Capture the cell that displays the provided text and extract its (X, Y) central coordinate. 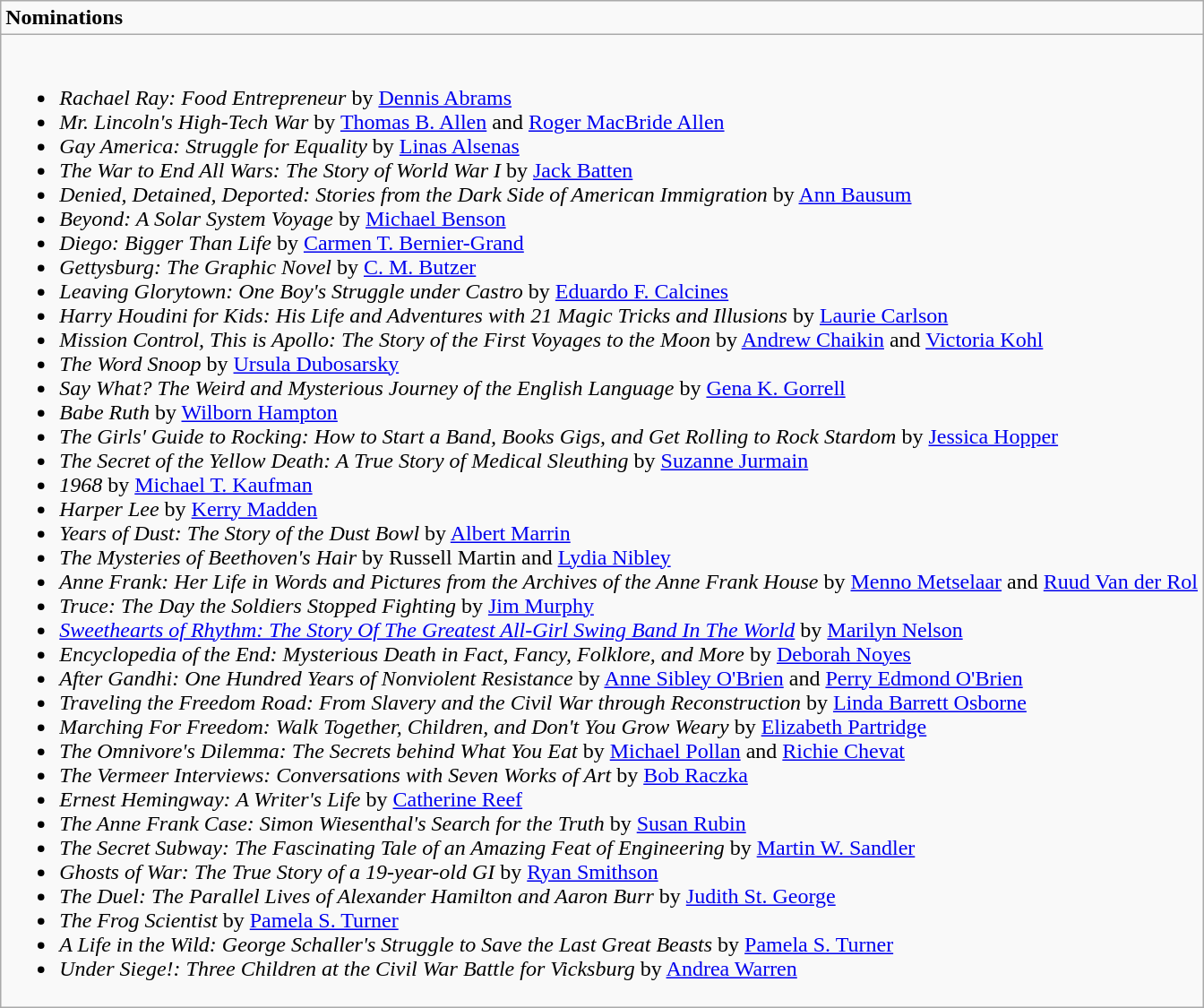
Nominations (602, 18)
